Search for the cell housing the specified text and yield its (x, y) center coordinate. 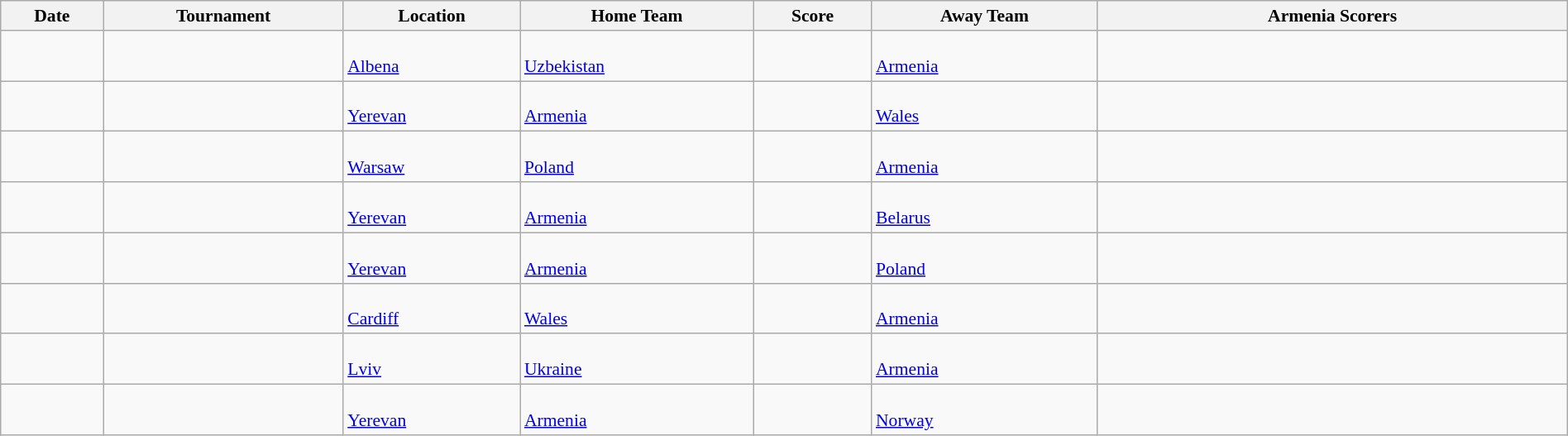
Uzbekistan (637, 56)
Norway (984, 410)
Score (812, 16)
Belarus (984, 207)
Home Team (637, 16)
Armenia Scorers (1332, 16)
Date (52, 16)
Warsaw (432, 157)
Cardiff (432, 308)
Ukraine (637, 359)
Location (432, 16)
Tournament (223, 16)
Away Team (984, 16)
Lviv (432, 359)
Albena (432, 56)
